Scan for the cell matching the given text and deliver its [X, Y] coordinate at center. 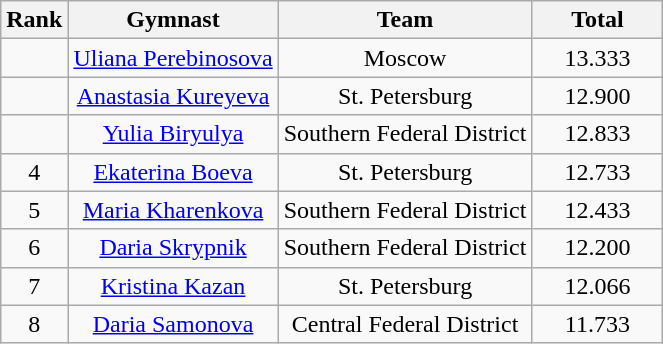
5 [34, 210]
6 [34, 248]
Total [598, 20]
Moscow [405, 58]
Yulia Biryulya [173, 134]
11.733 [598, 324]
Gymnast [173, 20]
12.833 [598, 134]
Ekaterina Boeva [173, 172]
7 [34, 286]
Daria Skrypnik [173, 248]
Anastasia Kureyeva [173, 96]
4 [34, 172]
12.900 [598, 96]
12.733 [598, 172]
Central Federal District [405, 324]
Maria Kharenkova [173, 210]
12.200 [598, 248]
Team [405, 20]
13.333 [598, 58]
Kristina Kazan [173, 286]
Uliana Perebinosova [173, 58]
Rank [34, 20]
Daria Samonova [173, 324]
12.433 [598, 210]
8 [34, 324]
12.066 [598, 286]
